Pinpoint the cell where the given text exists, returning its [X, Y] midpoint coordinate. 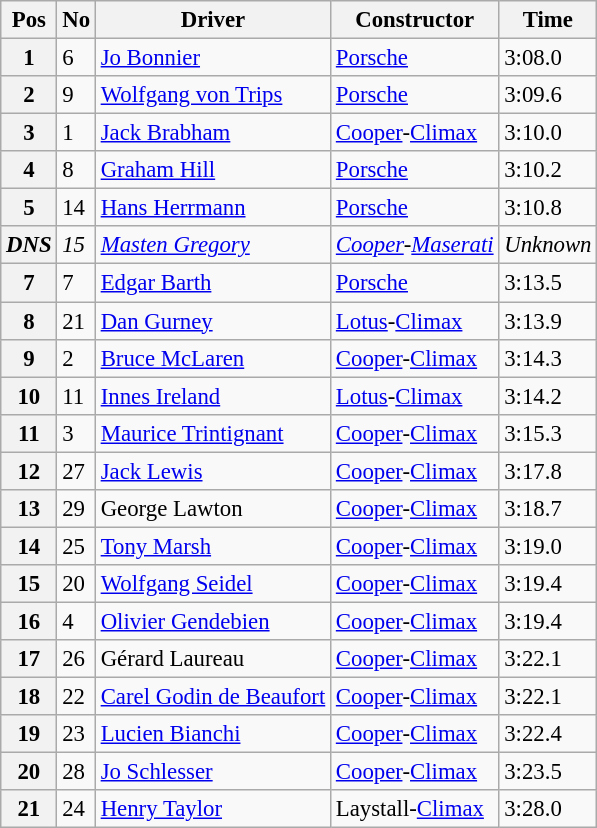
3:22.4 [548, 734]
28 [76, 772]
Time [548, 20]
Gérard Laureau [212, 659]
Jo Bonnier [212, 58]
3:10.2 [548, 170]
25 [76, 546]
3:10.8 [548, 208]
Cooper-Maserati [415, 245]
3:23.5 [548, 772]
Lucien Bianchi [212, 734]
12 [29, 471]
3:13.5 [548, 283]
Bruce McLaren [212, 358]
3:13.9 [548, 321]
22 [76, 697]
Tony Marsh [212, 546]
27 [76, 471]
5 [29, 208]
10 [29, 396]
16 [29, 621]
Laystall-Climax [415, 809]
6 [76, 58]
Constructor [415, 20]
3:28.0 [548, 809]
19 [29, 734]
3:19.0 [548, 546]
Graham Hill [212, 170]
Edgar Barth [212, 283]
29 [76, 509]
26 [76, 659]
23 [76, 734]
3:09.6 [548, 95]
Olivier Gendebien [212, 621]
3:10.0 [548, 133]
3:17.8 [548, 471]
3:14.2 [548, 396]
3:15.3 [548, 433]
3:14.3 [548, 358]
Carel Godin de Beaufort [212, 697]
Hans Herrmann [212, 208]
Maurice Trintignant [212, 433]
Masten Gregory [212, 245]
24 [76, 809]
Dan Gurney [212, 321]
Pos [29, 20]
Innes Ireland [212, 396]
Wolfgang von Trips [212, 95]
Henry Taylor [212, 809]
Jo Schlesser [212, 772]
George Lawton [212, 509]
Unknown [548, 245]
18 [29, 697]
Jack Lewis [212, 471]
3:18.7 [548, 509]
Jack Brabham [212, 133]
17 [29, 659]
Driver [212, 20]
3:08.0 [548, 58]
13 [29, 509]
DNS [29, 245]
Wolfgang Seidel [212, 584]
No [76, 20]
